Locate the cell with the specified text and output its [x, y] center coordinate. 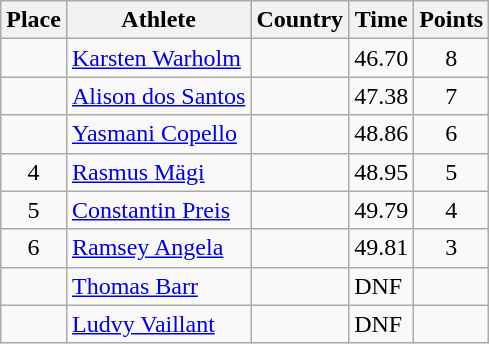
Points [452, 20]
Constantin Preis [158, 210]
Place [34, 20]
Time [382, 20]
Alison dos Santos [158, 96]
8 [452, 58]
Thomas Barr [158, 286]
Rasmus Mägi [158, 172]
Ramsey Angela [158, 248]
47.38 [382, 96]
7 [452, 96]
Country [300, 20]
49.79 [382, 210]
Ludvy Vaillant [158, 324]
48.86 [382, 134]
49.81 [382, 248]
3 [452, 248]
Yasmani Copello [158, 134]
Karsten Warholm [158, 58]
Athlete [158, 20]
46.70 [382, 58]
48.95 [382, 172]
